Determine the [X, Y] coordinate at the center of the cell enclosing the given text.  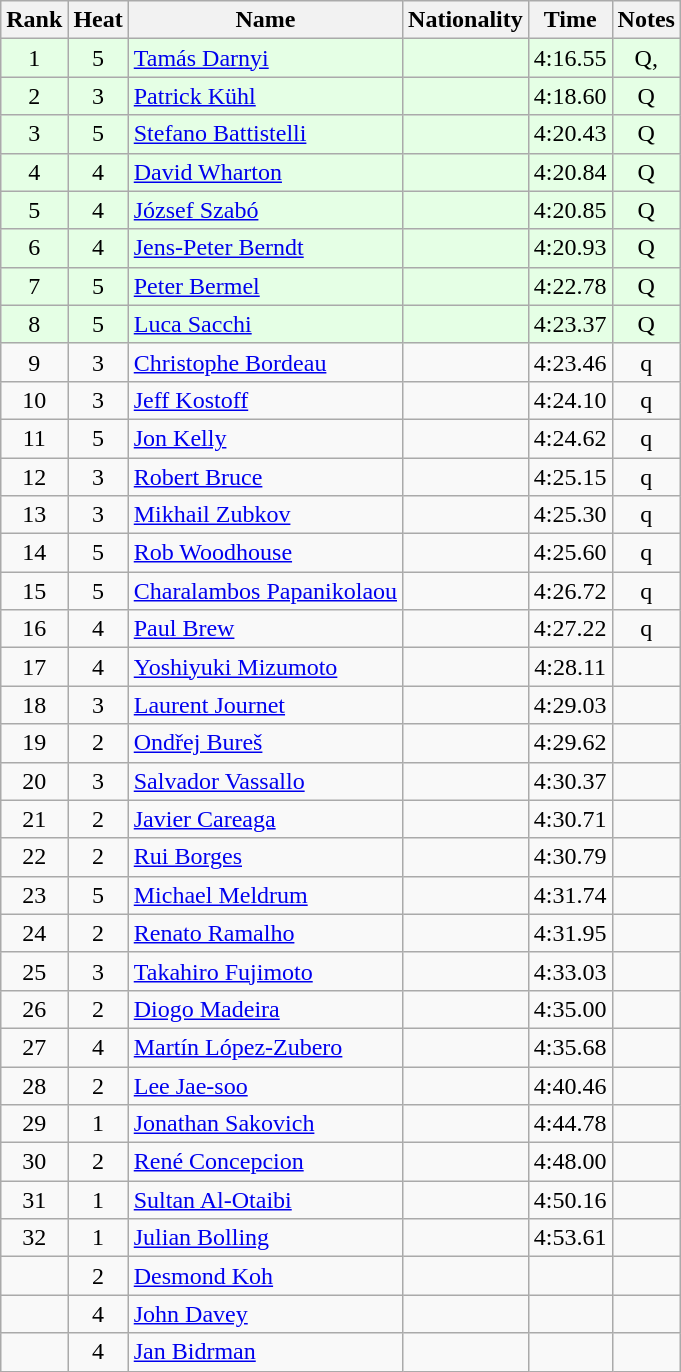
4:30.79 [570, 857]
4:22.78 [570, 286]
4:24.62 [570, 438]
Peter Bermel [265, 286]
Stefano Battistelli [265, 134]
Javier Careaga [265, 819]
4:35.68 [570, 1047]
Ondřej Bureš [265, 743]
David Wharton [265, 172]
12 [34, 477]
20 [34, 781]
Rui Borges [265, 857]
4:44.78 [570, 1124]
22 [34, 857]
14 [34, 553]
4:27.22 [570, 629]
Jan Bidrman [265, 1352]
Jon Kelly [265, 438]
10 [34, 400]
18 [34, 705]
4:20.93 [570, 248]
Q, [646, 58]
4:16.55 [570, 58]
Michael Meldrum [265, 895]
Diogo Madeira [265, 1009]
Takahiro Fujimoto [265, 971]
Sultan Al-Otaibi [265, 1200]
4:40.46 [570, 1085]
Julian Bolling [265, 1238]
Salvador Vassallo [265, 781]
4:25.15 [570, 477]
6 [34, 248]
4:53.61 [570, 1238]
28 [34, 1085]
24 [34, 933]
4:31.74 [570, 895]
Paul Brew [265, 629]
4:28.11 [570, 667]
25 [34, 971]
Nationality [466, 20]
16 [34, 629]
7 [34, 286]
29 [34, 1124]
4:29.03 [570, 705]
4:23.46 [570, 362]
Yoshiyuki Mizumoto [265, 667]
32 [34, 1238]
Jeff Kostoff [265, 400]
21 [34, 819]
4:20.84 [570, 172]
11 [34, 438]
Christophe Bordeau [265, 362]
4:48.00 [570, 1162]
Mikhail Zubkov [265, 515]
4:29.62 [570, 743]
Jonathan Sakovich [265, 1124]
19 [34, 743]
4:31.95 [570, 933]
8 [34, 324]
26 [34, 1009]
4:35.00 [570, 1009]
József Szabó [265, 210]
Laurent Journet [265, 705]
Lee Jae-soo [265, 1085]
4:20.85 [570, 210]
4:30.71 [570, 819]
4:30.37 [570, 781]
30 [34, 1162]
4:25.60 [570, 553]
René Concepcion [265, 1162]
Name [265, 20]
Time [570, 20]
Martín López-Zubero [265, 1047]
Desmond Koh [265, 1276]
Rob Woodhouse [265, 553]
15 [34, 591]
27 [34, 1047]
4:26.72 [570, 591]
Notes [646, 20]
17 [34, 667]
Tamás Darnyi [265, 58]
Luca Sacchi [265, 324]
31 [34, 1200]
Jens-Peter Berndt [265, 248]
4:50.16 [570, 1200]
4:20.43 [570, 134]
Patrick Kühl [265, 96]
Rank [34, 20]
Robert Bruce [265, 477]
4:25.30 [570, 515]
4:33.03 [570, 971]
4:23.37 [570, 324]
4:18.60 [570, 96]
13 [34, 515]
Heat [98, 20]
23 [34, 895]
9 [34, 362]
John Davey [265, 1314]
Charalambos Papanikolaou [265, 591]
Renato Ramalho [265, 933]
4:24.10 [570, 400]
